Capture the cell that displays the provided text and extract its [X, Y] central coordinate. 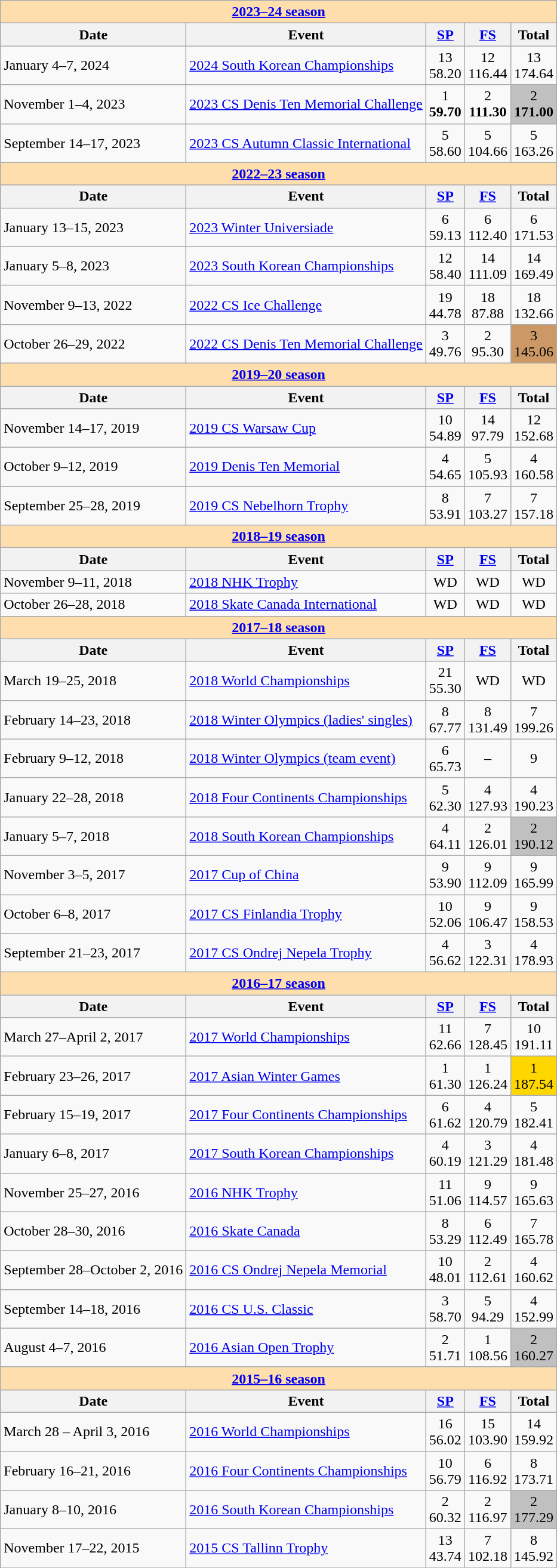
October 6–8, 2017 [93, 913]
4 60.19 [445, 1153]
10 48.01 [445, 1270]
6 116.92 [487, 1471]
7 103.27 [487, 506]
5 105.93 [487, 467]
January 6–8, 2017 [93, 1153]
16 56.02 [445, 1431]
September 21–23, 2017 [93, 953]
2017 CS Finlandia Trophy [306, 913]
2 51.71 [445, 1348]
6 59.13 [445, 227]
2017 Four Continents Championships [306, 1115]
2017 World Championships [306, 1037]
2 126.01 [487, 836]
October 9–12, 2019 [93, 467]
2018 Skate Canada International [306, 605]
2016 CS U.S. Classic [306, 1308]
13 58.20 [445, 66]
8 145.92 [534, 1548]
November 17–22, 2015 [93, 1548]
2018 NHK Trophy [306, 582]
4 120.79 [487, 1115]
2016 Asian Open Trophy [306, 1348]
October 28–30, 2016 [93, 1231]
November 25–27, 2016 [93, 1193]
4 56.62 [445, 953]
February 16–21, 2016 [93, 1471]
– [487, 758]
1 126.24 [487, 1076]
4 160.58 [534, 467]
8 53.29 [445, 1231]
9 106.47 [487, 913]
2015 CS Tallinn Trophy [306, 1548]
9 165.63 [534, 1193]
4 127.93 [487, 797]
2 60.32 [445, 1510]
2016–17 season [279, 984]
February 15–19, 2017 [93, 1115]
2019 CS Warsaw Cup [306, 429]
4 178.93 [534, 953]
5 182.41 [534, 1115]
21 55.30 [445, 680]
January 4–7, 2024 [93, 66]
4 54.65 [445, 467]
3 121.29 [487, 1153]
March 28 – April 3, 2016 [93, 1431]
2017 South Korean Championships [306, 1153]
2016 Four Continents Championships [306, 1471]
11 62.66 [445, 1037]
13 174.64 [534, 66]
14 97.79 [487, 429]
9 112.09 [487, 875]
2018 South Korean Championships [306, 836]
5 104.66 [487, 143]
2016 South Korean Championships [306, 1510]
2023 Winter Universiade [306, 227]
2 177.29 [534, 1510]
2023 CS Autumn Classic International [306, 143]
2016 Skate Canada [306, 1231]
18 87.88 [487, 304]
January 5–7, 2018 [93, 836]
6 61.62 [445, 1115]
7 165.78 [534, 1231]
November 14–17, 2019 [93, 429]
10 52.06 [445, 913]
3 122.31 [487, 953]
March 19–25, 2018 [93, 680]
6 112.40 [487, 227]
1 61.30 [445, 1076]
March 27–April 2, 2017 [93, 1037]
7 128.45 [487, 1037]
2019 CS Nebelhorn Trophy [306, 506]
6 171.53 [534, 227]
2 111.30 [487, 104]
4 152.99 [534, 1308]
2 95.30 [487, 344]
January 8–10, 2016 [93, 1510]
4 190.23 [534, 797]
2024 South Korean Championships [306, 66]
9 53.90 [445, 875]
October 26–29, 2022 [93, 344]
2 160.27 [534, 1348]
9 114.57 [487, 1193]
14 159.92 [534, 1431]
3 49.76 [445, 344]
2 116.97 [487, 1510]
5 58.60 [445, 143]
2019–20 season [279, 374]
19 44.78 [445, 304]
September 25–28, 2019 [93, 506]
7 157.18 [534, 506]
4 181.48 [534, 1153]
2023–24 season [279, 12]
5 163.26 [534, 143]
October 26–28, 2018 [93, 605]
8 173.71 [534, 1471]
12 116.44 [487, 66]
2016 NHK Trophy [306, 1193]
2017 Asian Winter Games [306, 1076]
2016 World Championships [306, 1431]
2 190.12 [534, 836]
4 64.11 [445, 836]
8 131.49 [487, 720]
8 53.91 [445, 506]
8 67.77 [445, 720]
2018 Four Continents Championships [306, 797]
2018 World Championships [306, 680]
2 171.00 [534, 104]
14 111.09 [487, 266]
5 94.29 [487, 1308]
August 4–7, 2016 [93, 1348]
2022–23 season [279, 174]
18 132.66 [534, 304]
2023 South Korean Championships [306, 266]
7 199.26 [534, 720]
10 56.79 [445, 1471]
9 158.53 [534, 913]
2017 CS Ondrej Nepela Trophy [306, 953]
September 28–October 2, 2016 [93, 1270]
2018 Winter Olympics (team event) [306, 758]
February 9–12, 2018 [93, 758]
2016 CS Ondrej Nepela Memorial [306, 1270]
September 14–17, 2023 [93, 143]
6 65.73 [445, 758]
November 9–11, 2018 [93, 582]
February 23–26, 2017 [93, 1076]
1 108.56 [487, 1348]
September 14–18, 2016 [93, 1308]
12 58.40 [445, 266]
10 191.11 [534, 1037]
2017 Cup of China [306, 875]
2018–19 season [279, 537]
12 152.68 [534, 429]
9 165.99 [534, 875]
6 112.49 [487, 1231]
3 58.70 [445, 1308]
2018 Winter Olympics (ladies' singles) [306, 720]
13 43.74 [445, 1548]
14 169.49 [534, 266]
2017–18 season [279, 627]
November 9–13, 2022 [93, 304]
10 54.89 [445, 429]
2022 CS Ice Challenge [306, 304]
January 22–28, 2018 [93, 797]
February 14–23, 2018 [93, 720]
January 5–8, 2023 [93, 266]
15 103.90 [487, 1431]
November 3–5, 2017 [93, 875]
5 62.30 [445, 797]
2022 CS Denis Ten Memorial Challenge [306, 344]
1 59.70 [445, 104]
2019 Denis Ten Memorial [306, 467]
2015–16 season [279, 1378]
January 13–15, 2023 [93, 227]
7 102.18 [487, 1548]
November 1–4, 2023 [93, 104]
1 187.54 [534, 1076]
11 51.06 [445, 1193]
9 [534, 758]
4 160.62 [534, 1270]
2 112.61 [487, 1270]
2023 CS Denis Ten Memorial Challenge [306, 104]
3 145.06 [534, 344]
